Search for the cell housing the specified text and yield its (x, y) center coordinate. 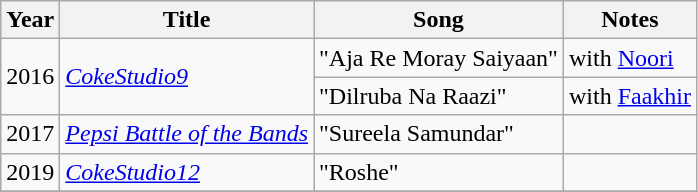
2017 (30, 134)
with Faakhir (630, 96)
CokeStudio9 (187, 77)
"Sureela Samundar" (439, 134)
Song (439, 20)
"Dilruba Na Raazi" (439, 96)
2016 (30, 77)
with Noori (630, 58)
"Roshe" (439, 172)
Title (187, 20)
"Aja Re Moray Saiyaan" (439, 58)
CokeStudio12 (187, 172)
Year (30, 20)
2019 (30, 172)
Pepsi Battle of the Bands (187, 134)
Notes (630, 20)
